Find where the given text appears and provide that cell's center as (X, Y) coordinate. 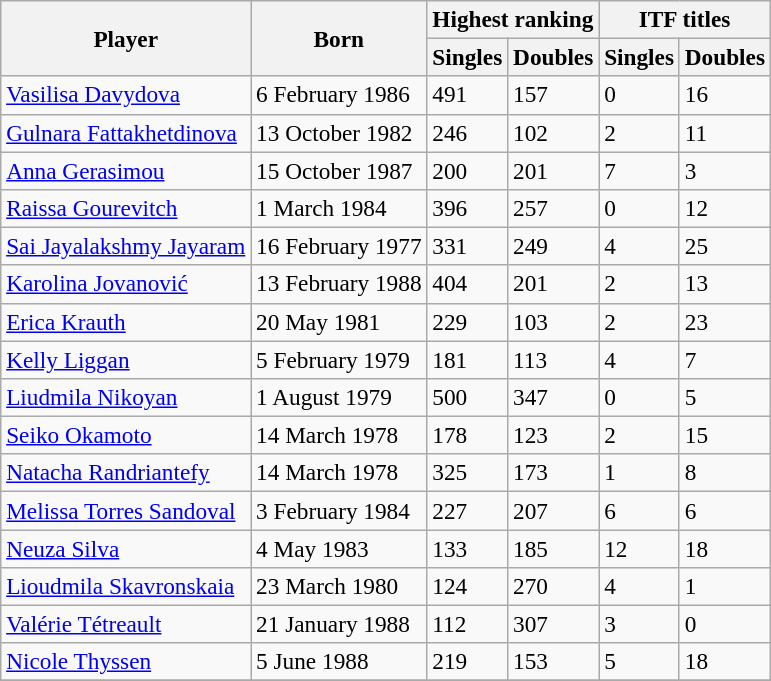
173 (554, 473)
249 (554, 246)
227 (468, 510)
Gulnara Fattakhetdinova (126, 133)
11 (724, 133)
25 (724, 246)
Born (339, 38)
157 (554, 95)
102 (554, 133)
124 (468, 586)
13 October 1982 (339, 133)
1 August 1979 (339, 397)
1 March 1984 (339, 208)
229 (468, 322)
Highest ranking (513, 19)
13 (724, 284)
257 (554, 208)
Erica Krauth (126, 322)
178 (468, 435)
153 (554, 662)
133 (468, 548)
Lioudmila Skavronskaia (126, 586)
181 (468, 359)
185 (554, 548)
Player (126, 38)
Karolina Jovanović (126, 284)
23 (724, 322)
246 (468, 133)
491 (468, 95)
Vasilisa Davydova (126, 95)
112 (468, 624)
347 (554, 397)
Nicole Thyssen (126, 662)
6 February 1986 (339, 95)
5 February 1979 (339, 359)
219 (468, 662)
500 (468, 397)
21 January 1988 (339, 624)
Sai Jayalakshmy Jayaram (126, 246)
Neuza Silva (126, 548)
270 (554, 586)
15 October 1987 (339, 170)
331 (468, 246)
13 February 1988 (339, 284)
Natacha Randriantefy (126, 473)
404 (468, 284)
16 February 1977 (339, 246)
Seiko Okamoto (126, 435)
325 (468, 473)
396 (468, 208)
Melissa Torres Sandoval (126, 510)
16 (724, 95)
307 (554, 624)
207 (554, 510)
Anna Gerasimou (126, 170)
Kelly Liggan (126, 359)
Liudmila Nikoyan (126, 397)
103 (554, 322)
3 February 1984 (339, 510)
15 (724, 435)
Valérie Tétreault (126, 624)
123 (554, 435)
4 May 1983 (339, 548)
8 (724, 473)
20 May 1981 (339, 322)
200 (468, 170)
113 (554, 359)
5 June 1988 (339, 662)
ITF titles (685, 19)
Raissa Gourevitch (126, 208)
23 March 1980 (339, 586)
